Scan for the cell matching the given text and deliver its [x, y] coordinate at center. 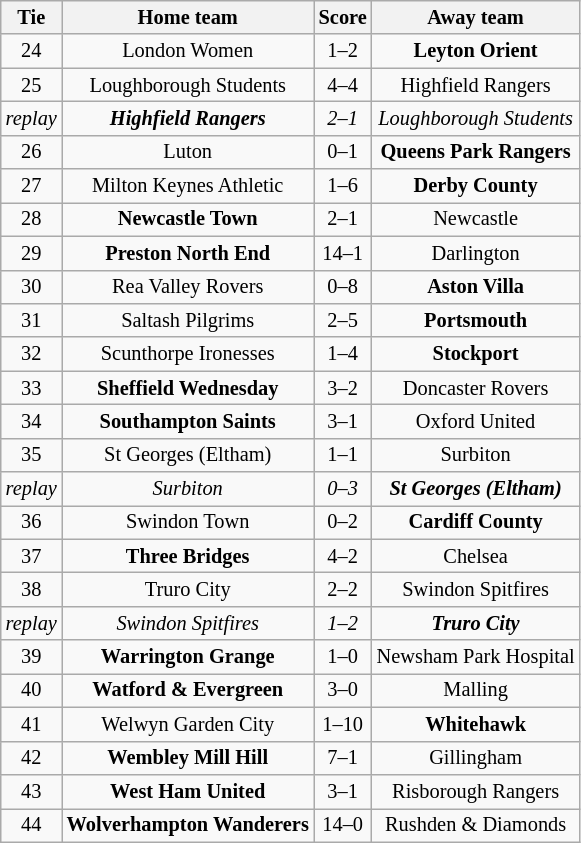
31 [32, 320]
Scunthorpe Ironesses [188, 354]
2–5 [343, 320]
Southampton Saints [188, 421]
Away team [476, 17]
Malling [476, 690]
Doncaster Rovers [476, 388]
Chelsea [476, 556]
Warrington Grange [188, 657]
38 [32, 589]
Preston North End [188, 253]
Portsmouth [476, 320]
Rushden & Diamonds [476, 825]
36 [32, 522]
Derby County [476, 186]
Swindon Town [188, 522]
33 [32, 388]
35 [32, 455]
Gillingham [476, 758]
0–2 [343, 522]
Leyton Orient [476, 51]
Welwyn Garden City [188, 724]
Wembley Mill Hill [188, 758]
40 [32, 690]
3–0 [343, 690]
Newcastle [476, 219]
1–6 [343, 186]
14–1 [343, 253]
Newcastle Town [188, 219]
Tie [32, 17]
0–1 [343, 152]
28 [32, 219]
4–2 [343, 556]
29 [32, 253]
Score [343, 17]
37 [32, 556]
Luton [188, 152]
1–1 [343, 455]
Whitehawk [476, 724]
Stockport [476, 354]
32 [32, 354]
27 [32, 186]
Newsham Park Hospital [476, 657]
34 [32, 421]
41 [32, 724]
3–2 [343, 388]
Darlington [476, 253]
Three Bridges [188, 556]
4–4 [343, 85]
Sheffield Wednesday [188, 388]
Risborough Rangers [476, 791]
26 [32, 152]
43 [32, 791]
Watford & Evergreen [188, 690]
25 [32, 85]
44 [32, 825]
42 [32, 758]
Aston Villa [476, 287]
Rea Valley Rovers [188, 287]
14–0 [343, 825]
24 [32, 51]
London Women [188, 51]
1–4 [343, 354]
1–0 [343, 657]
1–10 [343, 724]
Queens Park Rangers [476, 152]
Oxford United [476, 421]
39 [32, 657]
0–3 [343, 489]
Milton Keynes Athletic [188, 186]
Home team [188, 17]
Wolverhampton Wanderers [188, 825]
2–2 [343, 589]
Saltash Pilgrims [188, 320]
Cardiff County [476, 522]
West Ham United [188, 791]
30 [32, 287]
0–8 [343, 287]
7–1 [343, 758]
